Scan for the cell matching the given text and deliver its (x, y) coordinate at center. 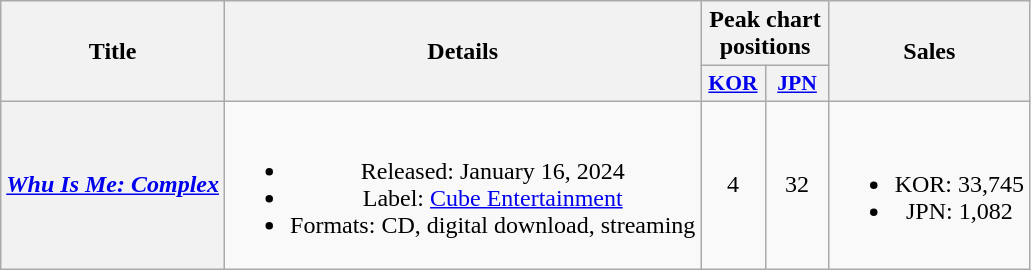
KOR: 33,745JPN: 1,082 (929, 184)
Title (113, 52)
JPN (797, 84)
Peak chart positions (765, 34)
Released: January 16, 2024Label: Cube EntertainmentFormats: CD, digital download, streaming (463, 184)
KOR (733, 84)
4 (733, 184)
32 (797, 184)
Details (463, 52)
Whu Is Me: Complex (113, 184)
Sales (929, 52)
